Find where the given text appears and provide that cell's center as (X, Y) coordinate. 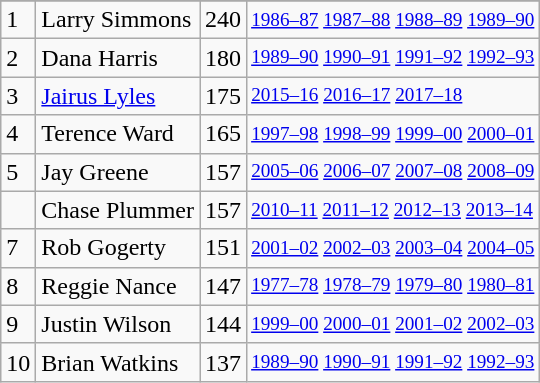
3 (18, 96)
10 (18, 362)
Larry Simmons (118, 20)
1977–78 1978–79 1979–80 1980–81 (393, 286)
1986–87 1987–88 1988–89 1989–90 (393, 20)
1997–98 1998–99 1999–00 2000–01 (393, 134)
2015–16 2016–17 2017–18 (393, 96)
240 (224, 20)
Terence Ward (118, 134)
165 (224, 134)
2005–06 2006–07 2007–08 2008–09 (393, 172)
137 (224, 362)
4 (18, 134)
1999–00 2000–01 2001–02 2002–03 (393, 324)
2010–11 2011–12 2012–13 2013–14 (393, 210)
Dana Harris (118, 58)
144 (224, 324)
Reggie Nance (118, 286)
1 (18, 20)
5 (18, 172)
175 (224, 96)
Rob Gogerty (118, 248)
2001–02 2002–03 2003–04 2004–05 (393, 248)
Jay Greene (118, 172)
Chase Plummer (118, 210)
147 (224, 286)
180 (224, 58)
8 (18, 286)
Jairus Lyles (118, 96)
9 (18, 324)
Brian Watkins (118, 362)
2 (18, 58)
151 (224, 248)
7 (18, 248)
Justin Wilson (118, 324)
